Identify which cell holds the provided text, then report its [X, Y] central coordinate. 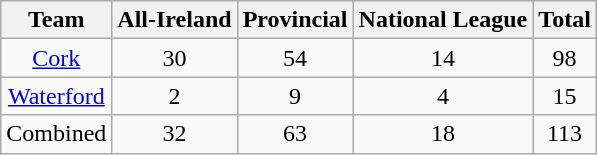
4 [443, 96]
14 [443, 58]
National League [443, 20]
18 [443, 134]
30 [174, 58]
15 [565, 96]
9 [295, 96]
113 [565, 134]
Combined [56, 134]
54 [295, 58]
Team [56, 20]
Waterford [56, 96]
98 [565, 58]
All-Ireland [174, 20]
Provincial [295, 20]
Total [565, 20]
32 [174, 134]
2 [174, 96]
63 [295, 134]
Cork [56, 58]
